Provide the [x, y] coordinate of the cell's center where the given text is located.  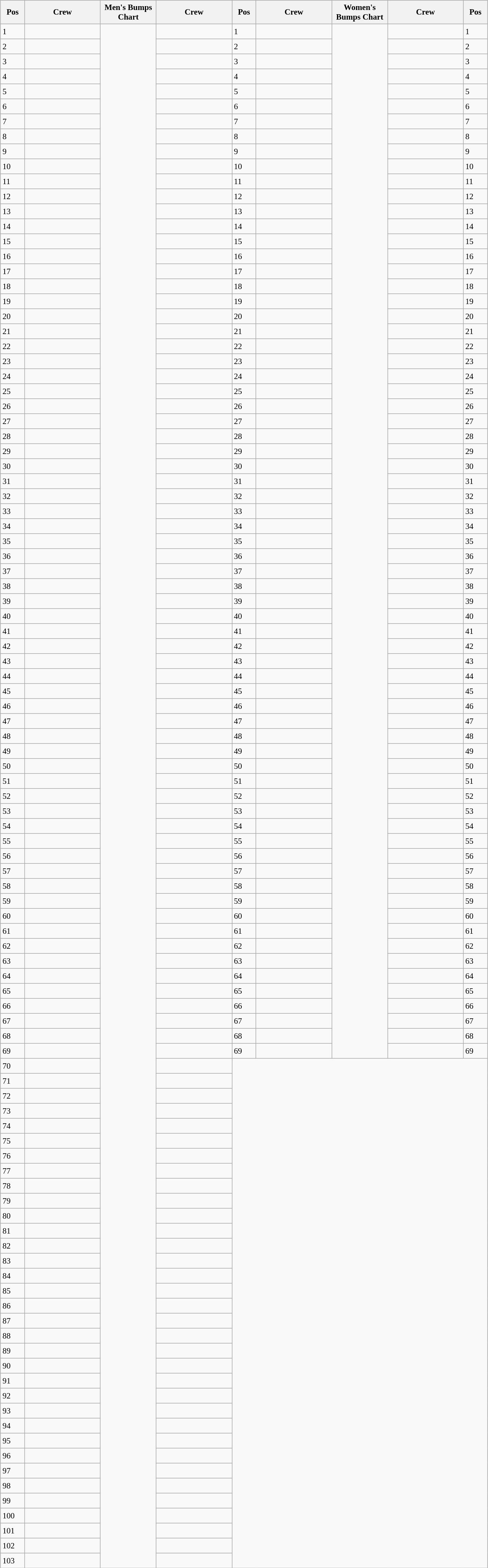
70 [13, 1066]
99 [13, 1501]
97 [13, 1471]
77 [13, 1171]
71 [13, 1081]
101 [13, 1531]
91 [13, 1381]
85 [13, 1291]
73 [13, 1111]
74 [13, 1126]
76 [13, 1156]
81 [13, 1231]
102 [13, 1545]
86 [13, 1305]
84 [13, 1275]
96 [13, 1455]
82 [13, 1245]
88 [13, 1335]
Men's Bumps Chart [128, 12]
80 [13, 1215]
93 [13, 1411]
92 [13, 1395]
94 [13, 1425]
103 [13, 1561]
72 [13, 1096]
87 [13, 1321]
83 [13, 1261]
75 [13, 1141]
100 [13, 1515]
98 [13, 1485]
90 [13, 1365]
Women's Bumps Chart [360, 12]
95 [13, 1441]
78 [13, 1186]
79 [13, 1201]
89 [13, 1351]
